Find where the given text appears and provide that cell's center as [X, Y] coordinate. 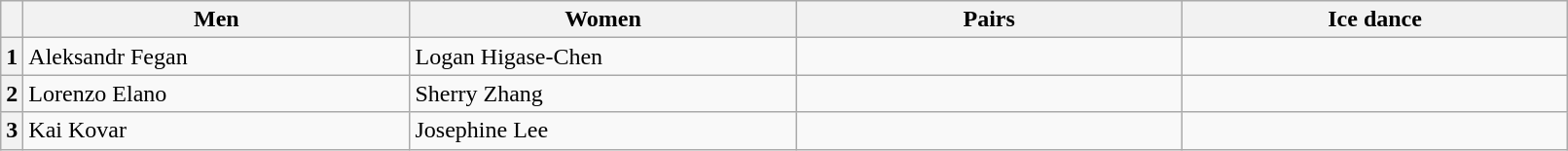
2 [12, 94]
1 [12, 57]
Sherry Zhang [603, 94]
Josephine Lee [603, 131]
Ice dance [1374, 19]
Logan Higase-Chen [603, 57]
Women [603, 19]
3 [12, 131]
Aleksandr Fegan [216, 57]
Pairs [989, 19]
Men [216, 19]
Kai Kovar [216, 131]
Lorenzo Elano [216, 94]
